Return (X, Y) of the center of cell containing provided text 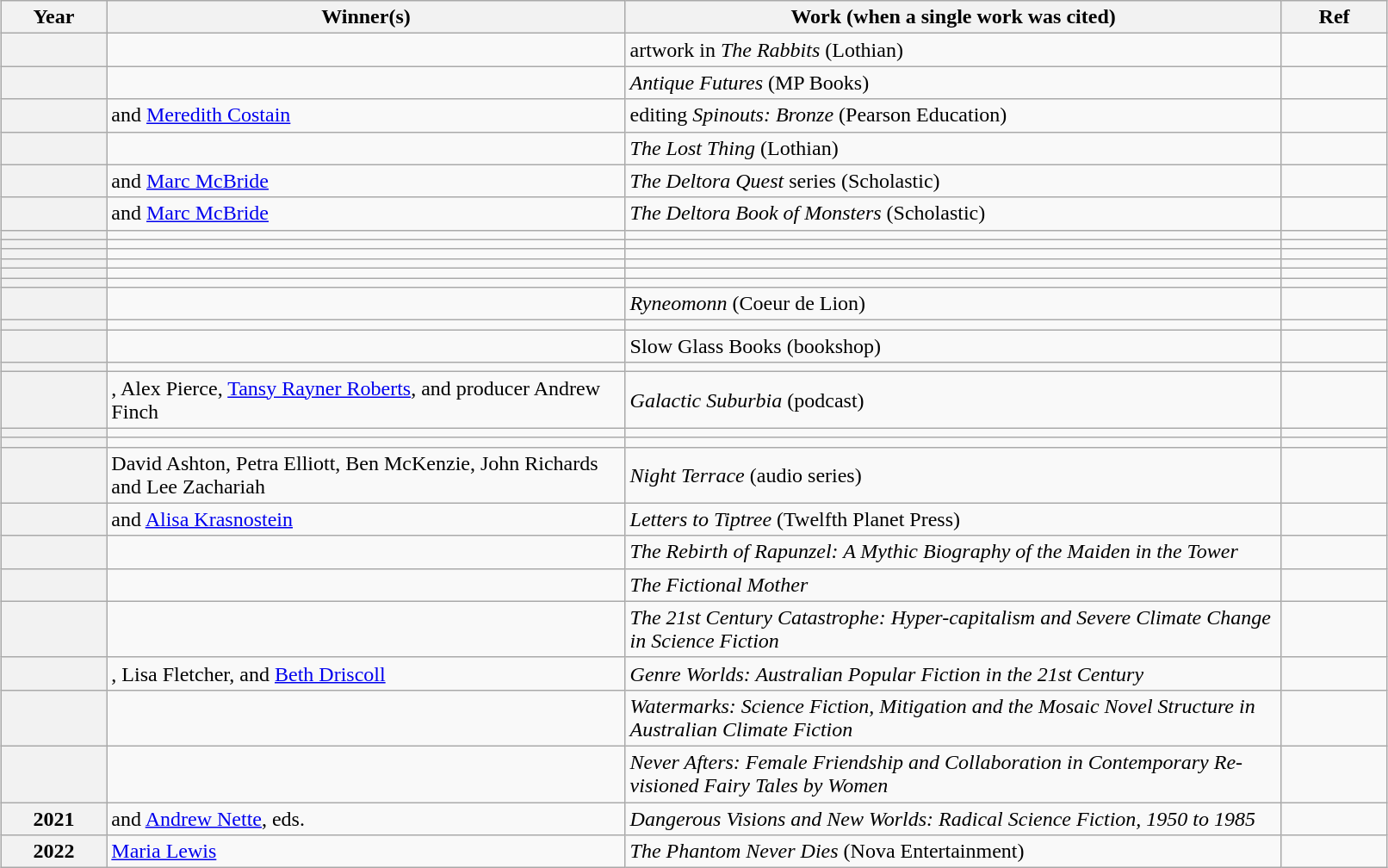
The Phantom Never Dies (Nova Entertainment) (953, 852)
David Ashton, Petra Elliott, Ben McKenzie, John Richards and Lee Zachariah (366, 475)
Slow Glass Books (bookshop) (953, 346)
2021 (53, 819)
Winner(s) (366, 17)
Maria Lewis (366, 852)
, Lisa Fletcher, and Beth Driscoll (366, 673)
The 21st Century Catastrophe: Hyper-capitalism and Severe Climate Change in Science Fiction (953, 629)
, Alex Pierce, Tansy Rayner Roberts, and producer Andrew Finch (366, 400)
Antique Futures (MP Books) (953, 83)
The Lost Thing (Lothian) (953, 148)
Letters to Tiptree (Twelfth Planet Press) (953, 519)
The Deltora Book of Monsters (Scholastic) (953, 214)
editing Spinouts: Bronze (Pearson Education) (953, 115)
The Deltora Quest series (Scholastic) (953, 181)
Galactic Suburbia (podcast) (953, 400)
Dangerous Visions and New Worlds: Radical Science Fiction, 1950 to 1985 (953, 819)
2022 (53, 852)
Ryneomonn (Coeur de Lion) (953, 304)
artwork in The Rabbits (Lothian) (953, 50)
and Andrew Nette, eds. (366, 819)
The Rebirth of Rapunzel: A Mythic Biography of the Maiden in the Tower (953, 552)
Night Terrace (audio series) (953, 475)
Watermarks: Science Fiction, Mitigation and the Mosaic Novel Structure in Australian Climate Fiction (953, 718)
Never Afters: Female Friendship and Collaboration in Contemporary Re-visioned Fairy Tales by Women (953, 773)
Ref (1335, 17)
Work (when a single work was cited) (953, 17)
Genre Worlds: Australian Popular Fiction in the 21st Century (953, 673)
The Fictional Mother (953, 585)
and Meredith Costain (366, 115)
Year (53, 17)
and Alisa Krasnostein (366, 519)
